Pinpoint the cell where the given text exists, returning its [x, y] midpoint coordinate. 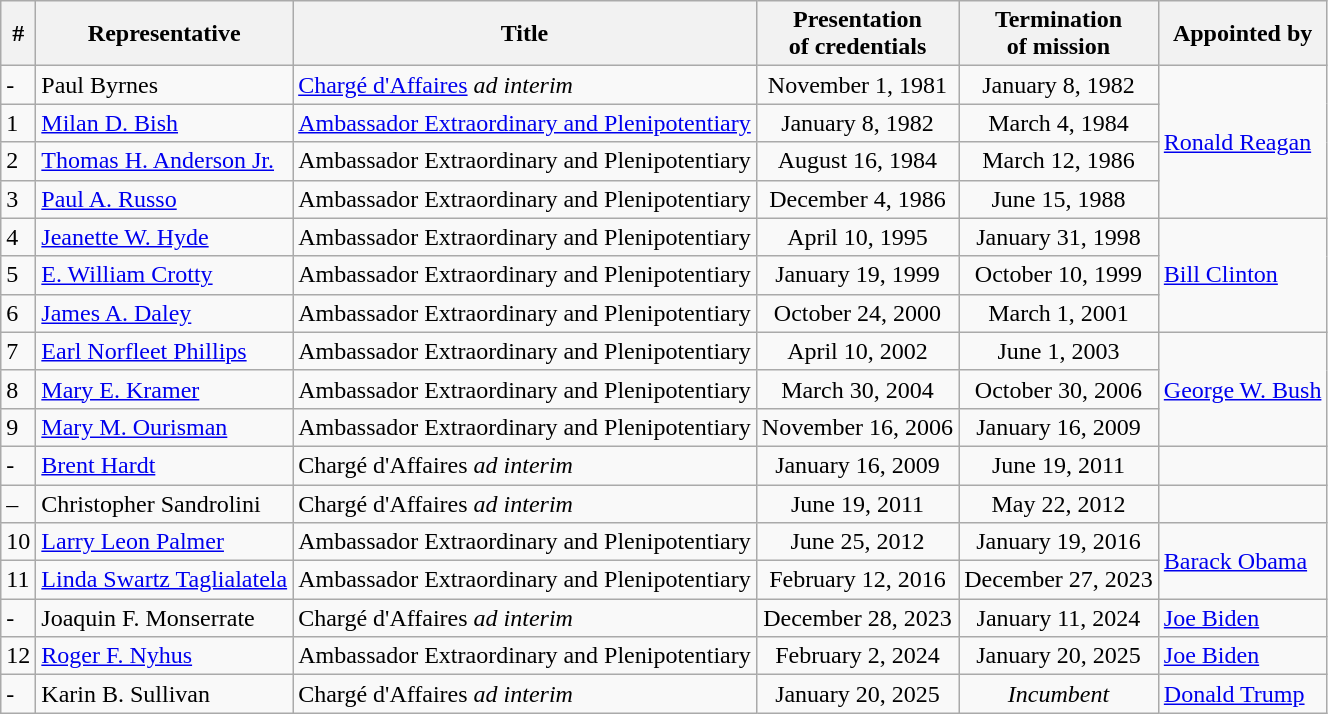
Brent Hardt [164, 465]
Paul A. Russo [164, 199]
10 [18, 542]
12 [18, 656]
– [18, 503]
3 [18, 199]
March 12, 1986 [1059, 161]
October 10, 1999 [1059, 275]
June 15, 1988 [1059, 199]
March 1, 2001 [1059, 313]
January 11, 2024 [1059, 618]
Earl Norfleet Phillips [164, 351]
Jeanette W. Hyde [164, 237]
March 4, 1984 [1059, 123]
April 10, 2002 [857, 351]
Larry Leon Palmer [164, 542]
Mary E. Kramer [164, 389]
5 [18, 275]
May 22, 2012 [1059, 503]
Barack Obama [1242, 561]
October 24, 2000 [857, 313]
December 27, 2023 [1059, 580]
8 [18, 389]
Christopher Sandrolini [164, 503]
9 [18, 427]
December 28, 2023 [857, 618]
Bill Clinton [1242, 275]
March 30, 2004 [857, 389]
Linda Swartz Taglialatela [164, 580]
June 25, 2012 [857, 542]
7 [18, 351]
June 1, 2003 [1059, 351]
April 10, 1995 [857, 237]
Joaquin F. Monserrate [164, 618]
George W. Bush [1242, 389]
6 [18, 313]
Appointed by [1242, 34]
December 4, 1986 [857, 199]
Mary M. Ourisman [164, 427]
Milan D. Bish [164, 123]
4 [18, 237]
Donald Trump [1242, 694]
January 19, 2016 [1059, 542]
October 30, 2006 [1059, 389]
11 [18, 580]
Karin B. Sullivan [164, 694]
Ronald Reagan [1242, 142]
February 12, 2016 [857, 580]
August 16, 1984 [857, 161]
January 31, 1998 [1059, 237]
2 [18, 161]
Title [525, 34]
February 2, 2024 [857, 656]
Incumbent [1059, 694]
1 [18, 123]
Thomas H. Anderson Jr. [164, 161]
November 16, 2006 [857, 427]
Terminationof mission [1059, 34]
Representative [164, 34]
Presentationof credentials [857, 34]
January 19, 1999 [857, 275]
Roger F. Nyhus [164, 656]
James A. Daley [164, 313]
Paul Byrnes [164, 85]
E. William Crotty [164, 275]
November 1, 1981 [857, 85]
# [18, 34]
